Extract the [X, Y] coordinate from the center of the cell holding the provided text.  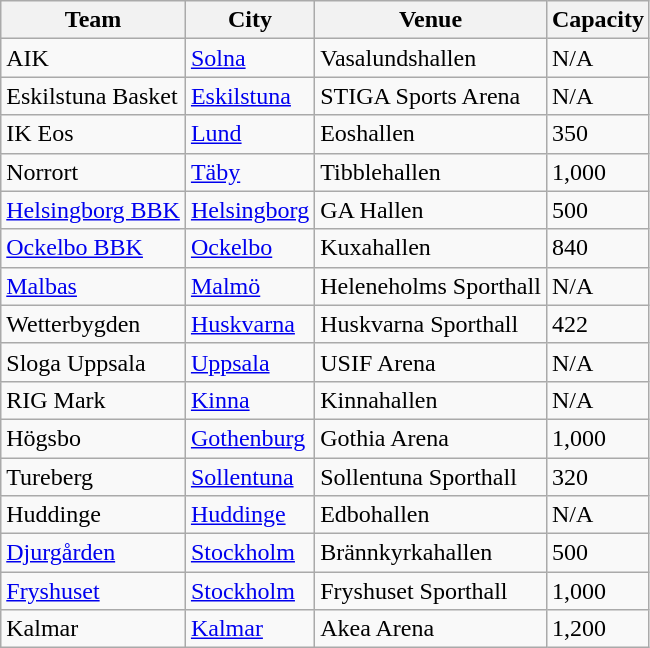
Helsingborg [250, 210]
Eoshallen [431, 134]
Ockelbo BBK [94, 248]
Huskvarna Sporthall [431, 324]
Brännkyrkahallen [431, 553]
Norrort [94, 172]
Kuxahallen [431, 248]
Capacity [598, 20]
Eskilstuna Basket [94, 96]
Högsbo [94, 438]
Sollentuna Sporthall [431, 477]
Sollentuna [250, 477]
Venue [431, 20]
Eskilstuna [250, 96]
Fryshuset [94, 591]
840 [598, 248]
Tureberg [94, 477]
Uppsala [250, 362]
Kinnahallen [431, 400]
Lund [250, 134]
Edbohallen [431, 515]
422 [598, 324]
Tibblehallen [431, 172]
Malmö [250, 286]
USIF Arena [431, 362]
GA Hallen [431, 210]
Huskvarna [250, 324]
Gothenburg [250, 438]
Helsingborg BBK [94, 210]
Gothia Arena [431, 438]
Vasalundshallen [431, 58]
Wetterbygden [94, 324]
Akea Arena [431, 629]
Sloga Uppsala [94, 362]
320 [598, 477]
AIK [94, 58]
Ockelbo [250, 248]
Team [94, 20]
Täby [250, 172]
RIG Mark [94, 400]
Fryshuset Sporthall [431, 591]
STIGA Sports Arena [431, 96]
City [250, 20]
Heleneholms Sporthall [431, 286]
Malbas [94, 286]
IK Eos [94, 134]
350 [598, 134]
Solna [250, 58]
Djurgården [94, 553]
Kinna [250, 400]
1,200 [598, 629]
